Determine the [x, y] coordinate at the center of the cell enclosing the given text.  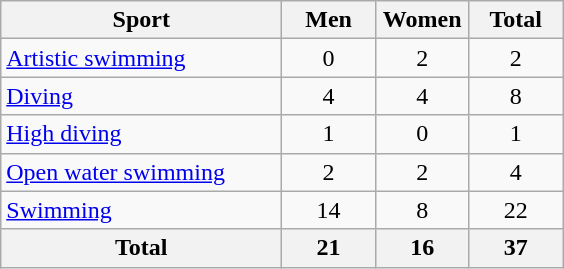
Women [422, 20]
Men [329, 20]
14 [329, 210]
Artistic swimming [142, 58]
37 [516, 248]
Diving [142, 96]
High diving [142, 134]
16 [422, 248]
Sport [142, 20]
21 [329, 248]
Swimming [142, 210]
22 [516, 210]
Open water swimming [142, 172]
